Return (X, Y) of the center of cell containing provided text 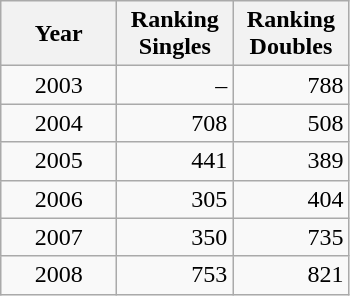
404 (291, 199)
RankingSingles (175, 34)
821 (291, 275)
788 (291, 85)
– (175, 85)
2007 (59, 237)
708 (175, 123)
305 (175, 199)
508 (291, 123)
735 (291, 237)
RankingDoubles (291, 34)
2006 (59, 199)
350 (175, 237)
441 (175, 161)
2003 (59, 85)
753 (175, 275)
2005 (59, 161)
2004 (59, 123)
Year (59, 34)
2008 (59, 275)
389 (291, 161)
